Locate the cell with the specified text and output its (x, y) center coordinate. 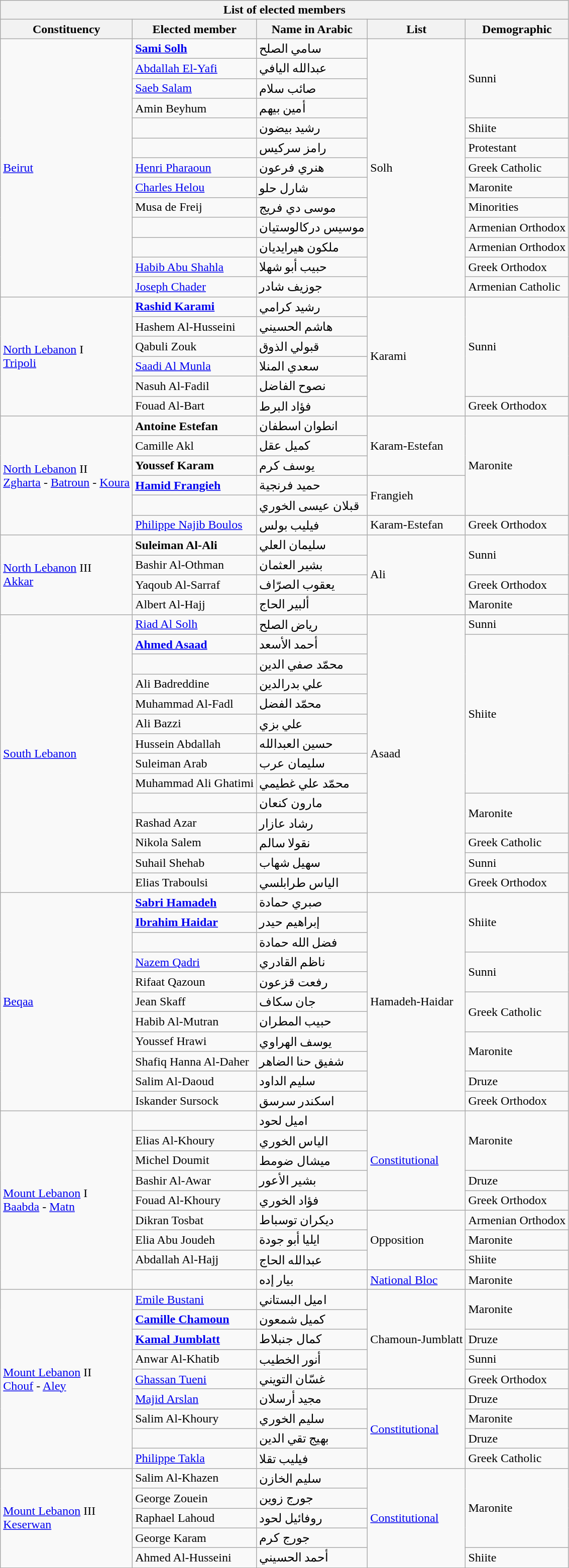
جان سكاف (312, 1002)
Abdallah El-Yafi (195, 68)
Philippe Takla (195, 1459)
موسيس دركالوستيان (312, 227)
Demographic (517, 29)
Elias Traboulsi (195, 882)
حبيب المطران (312, 1021)
فؤاد الخوري (312, 1201)
Anwar Al-Khatib (195, 1359)
يوسف كرم (312, 466)
ميشال ضومط (312, 1160)
موسى دي فريج (312, 207)
Rifaat Qazoun (195, 982)
Mount Lebanon IIChouf - Aley (66, 1379)
Ibrahim Haidar (195, 923)
كمال جنبلاط (312, 1339)
Habib Al-Mutran (195, 1021)
Majid Arslan (195, 1399)
Antoine Estefan (195, 426)
رامز سركيس (312, 148)
حسين العبدالله (312, 744)
شفيق حنا الضاهر (312, 1062)
جورج زوين (312, 1498)
سليم الخازن (312, 1478)
Suleiman Arab (195, 763)
Hamadeh-Haidar (417, 1002)
اميل البستاني (312, 1299)
Elected member (195, 29)
Muhammad Al-Fadl (195, 704)
ملكون هيرايديان (312, 247)
Bashir Al-Awar (195, 1181)
Frangieh (417, 495)
نصوح الفاضل (312, 386)
هاشم الحسيني (312, 327)
سليم الخوري (312, 1419)
Albert Al-Hajj (195, 605)
صبري حمادة (312, 902)
Nasuh Al-Fadil (195, 386)
عبدالله الحاج (312, 1260)
Minorities (517, 207)
Youssef Karam (195, 466)
Ghassan Tueni (195, 1379)
اسكندر سرسق (312, 1101)
رشاد عازار (312, 823)
عبدالله اليافي (312, 68)
Rashid Karami (195, 307)
أحمد الحسيني (312, 1558)
Nazem Qadri (195, 962)
نقولا سالم (312, 843)
Philippe Najib Boulos (195, 525)
George Karam (195, 1538)
North Lebanon IIIAkkar (66, 575)
Nikola Salem (195, 843)
Ali Bazzi (195, 724)
محمّد علي غطيمي (312, 783)
Salim Al-Daoud (195, 1081)
Ahmed Asaad (195, 644)
سليمان عرب (312, 763)
الياس طرابلسي (312, 882)
Bashir Al-Othman (195, 565)
Muhammad Ali Ghatimi (195, 783)
Musa de Freij (195, 207)
Riad Al Solh (195, 624)
Iskander Sursock (195, 1101)
List (417, 29)
Saadi Al Munla (195, 366)
Ahmed Al-Husseini (195, 1558)
قبولي الذوق (312, 346)
Saeb Salam (195, 88)
اميل لحود (312, 1121)
Salim Al-Khazen (195, 1478)
إبراهيم حيدر (312, 923)
Joseph Chader (195, 287)
أحمد الأسعد (312, 644)
Charles Helou (195, 188)
Fouad Al-Khoury (195, 1201)
Shafiq Hanna Al-Daher (195, 1062)
Abdallah Al-Hajj (195, 1260)
Beirut (66, 168)
أنور الخطيب (312, 1359)
رشيد كرامي (312, 307)
Jean Skaff (195, 1002)
محمّد الفضل (312, 704)
Michel Doumit (195, 1160)
رشيد بيضون (312, 128)
Hamid Frangieh (195, 485)
حميد فرنجية (312, 485)
Suhail Shehab (195, 863)
Elias Al-Khoury (195, 1141)
Emile Bustani (195, 1299)
Constituency (66, 29)
Rashad Azar (195, 823)
Salim Al-Khoury (195, 1419)
صائب سلام (312, 88)
سامي الصلح (312, 49)
Youssef Hrawi (195, 1041)
Sami Solh (195, 49)
يعقوب الصرّاف (312, 585)
حبيب أبو شهلا (312, 267)
Ali Badreddine (195, 684)
كميل شمعون (312, 1320)
Sabri Hamadeh (195, 902)
كميل عقل (312, 446)
ايليا أبو جودة (312, 1240)
Mount Lebanon IBaabda - Matn (66, 1200)
رياض الصلح (312, 624)
الياس الخوري (312, 1141)
National Bloc (417, 1280)
ناظم القادري (312, 962)
Armenian Catholic (517, 287)
فيليب بولس (312, 525)
Protestant (517, 148)
بيار إده (312, 1280)
Camille Chamoun (195, 1320)
Dikran Tosbat (195, 1220)
انطوان اسطفان (312, 426)
مارون كنعان (312, 803)
North Lebanon IIZgharta - Batroun - Koura (66, 476)
غسّان التويني (312, 1379)
South Lebanon (66, 753)
Qabuli Zouk (195, 346)
علي بدرالدين (312, 684)
هنري فرعون (312, 168)
شارل حلو (312, 188)
Amin Beyhum (195, 108)
سعدي المنلا (312, 366)
ألبير الحاج (312, 605)
فؤاد البرط (312, 406)
بشير الأعور (312, 1181)
بشير العثمان (312, 565)
Fouad Al-Bart (195, 406)
سليمان العلي (312, 545)
Solh (417, 168)
بهيج تقي الدين (312, 1439)
Ali (417, 575)
Hussein Abdallah (195, 744)
Hashem Al-Husseini (195, 327)
سهيل شهاب (312, 863)
Opposition (417, 1240)
Suleiman Al-Ali (195, 545)
فضل الله حمادة (312, 942)
روفائيل لحود (312, 1518)
رفعت قزعون (312, 982)
Karami (417, 356)
Beqaa (66, 1002)
Henri Pharaoun (195, 168)
فيليب تقلا (312, 1459)
محمّد صفي الدين (312, 664)
Habib Abu Shahla (195, 267)
Elia Abu Joudeh (195, 1240)
Asaad (417, 753)
George Zouein (195, 1498)
أمين بيهم (312, 108)
Yaqoub Al-Sarraf (195, 585)
سليم الداود (312, 1081)
List of elected members (284, 10)
علي بزي (312, 724)
يوسف الهراوي (312, 1041)
جورج كرم (312, 1538)
قبلان عيسى الخوري (312, 505)
Chamoun-Jumblatt (417, 1339)
Kamal Jumblatt (195, 1339)
Raphael Lahoud (195, 1518)
Mount Lebanon IIIKeserwan (66, 1518)
North Lebanon ITripoli (66, 356)
ديكران توسباط (312, 1220)
Camille Akl (195, 446)
جوزيف شادر (312, 287)
مجيد أرسلان (312, 1399)
Name in Arabic (312, 29)
